Extract the (x, y) coordinate from the center of the cell holding the provided text.  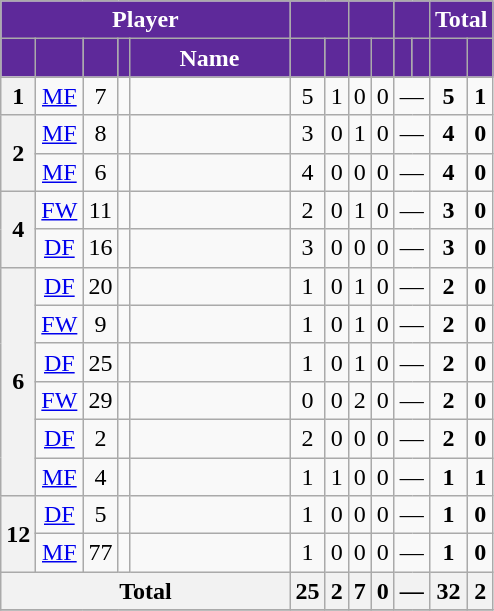
11 (100, 210)
Name (210, 58)
8 (100, 134)
32 (448, 591)
29 (100, 400)
Player (146, 20)
9 (100, 324)
77 (100, 553)
20 (100, 286)
12 (18, 534)
16 (100, 248)
